Extract the (X, Y) coordinate from the center of the cell holding the provided text.  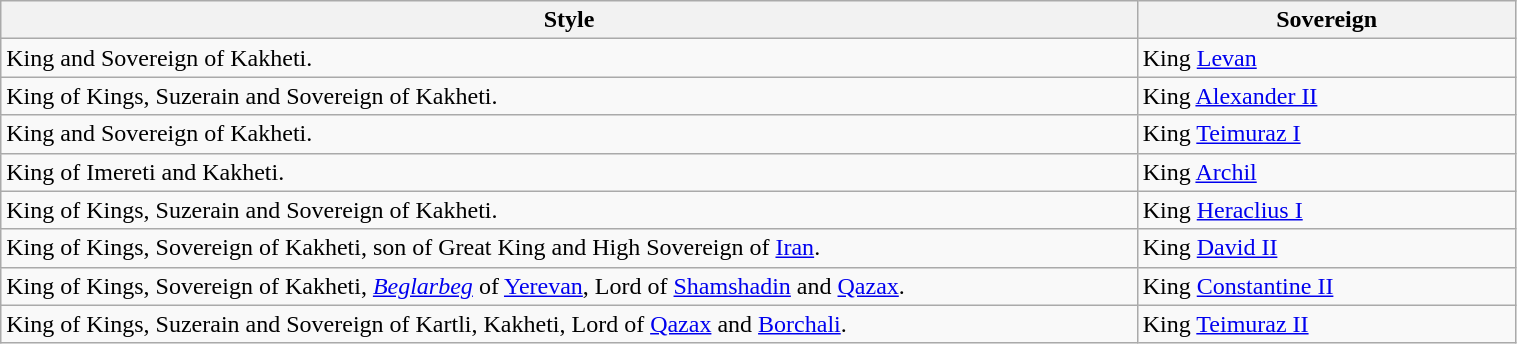
King of Imereti and Kakheti. (569, 172)
Style (569, 20)
King of Kings, Suzerain and Sovereign of Kartli, Kakheti, Lord of Qazax and Borchali. (569, 324)
King Teimuraz I (1326, 134)
King Alexander II (1326, 96)
King Teimuraz II (1326, 324)
King of Kings, Sovereign of Kakheti, son of Great King and High Sovereign of Iran. (569, 248)
King Heraclius I (1326, 210)
King of Kings, Sovereign of Kakheti, Beglarbeg of Yerevan, Lord of Shamshadin and Qazax. (569, 286)
Sovereign (1326, 20)
King Levan (1326, 58)
King Constantine II (1326, 286)
King David II (1326, 248)
King Archil (1326, 172)
